Extract the [X, Y] coordinate from the center of the cell holding the provided text.  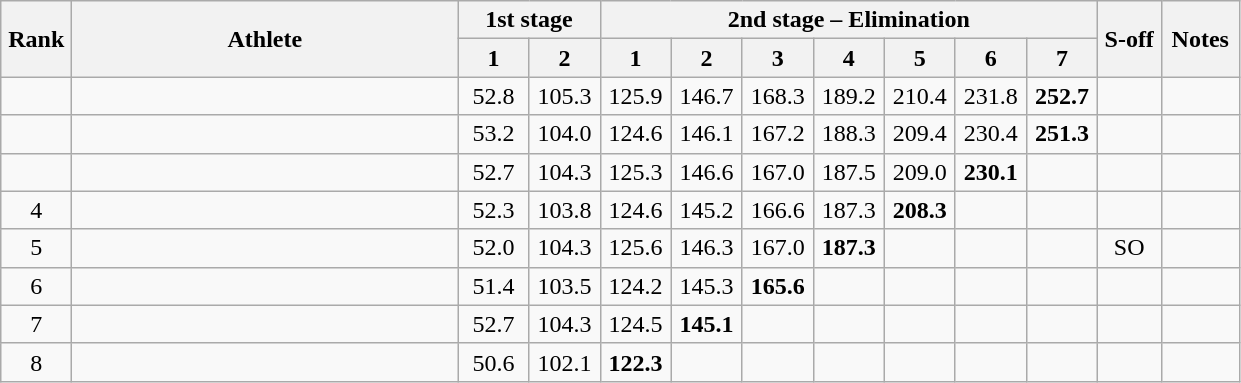
50.6 [494, 362]
210.4 [920, 96]
146.6 [706, 172]
165.6 [778, 286]
146.7 [706, 96]
125.9 [636, 96]
S-off [1129, 39]
122.3 [636, 362]
208.3 [920, 210]
53.2 [494, 134]
251.3 [1062, 134]
125.6 [636, 248]
230.4 [990, 134]
145.2 [706, 210]
Rank [36, 39]
52.0 [494, 248]
52.3 [494, 210]
230.1 [990, 172]
125.3 [636, 172]
Athlete [265, 39]
SO [1129, 248]
189.2 [848, 96]
146.3 [706, 248]
145.3 [706, 286]
124.5 [636, 324]
8 [36, 362]
104.0 [564, 134]
103.5 [564, 286]
168.3 [778, 96]
124.2 [636, 286]
51.4 [494, 286]
188.3 [848, 134]
2nd stage – Elimination [848, 20]
145.1 [706, 324]
166.6 [778, 210]
103.8 [564, 210]
252.7 [1062, 96]
209.0 [920, 172]
167.2 [778, 134]
105.3 [564, 96]
209.4 [920, 134]
231.8 [990, 96]
102.1 [564, 362]
Notes [1200, 39]
1st stage [529, 20]
146.1 [706, 134]
3 [778, 58]
187.5 [848, 172]
52.8 [494, 96]
